Identify which cell holds the provided text, then report its [X, Y] central coordinate. 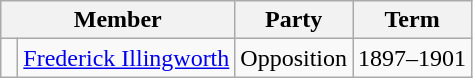
Member [118, 20]
1897–1901 [412, 58]
Term [412, 20]
Opposition [294, 58]
Frederick Illingworth [126, 58]
Party [294, 20]
